Return (X, Y) of the center of cell containing provided text 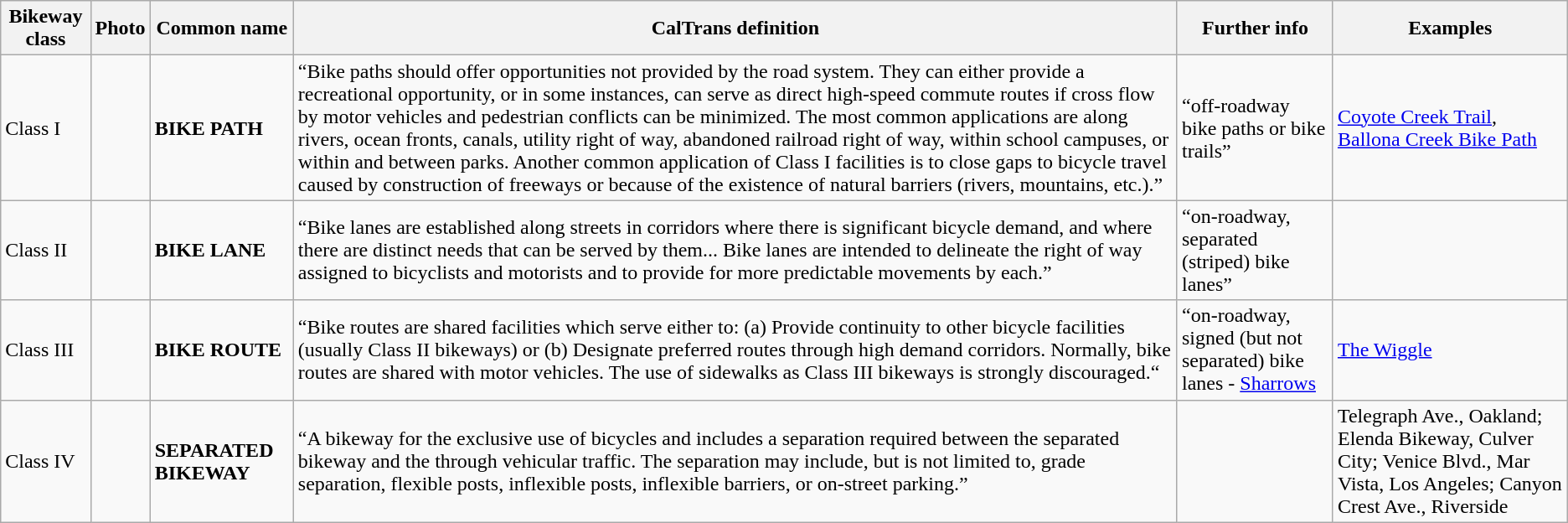
Class III (45, 350)
Class I (45, 127)
Class IV (45, 461)
CalTrans definition (735, 28)
Class II (45, 250)
Coyote Creek Trail, Ballona Creek Bike Path (1450, 127)
BIKE ROUTE (221, 350)
Bikeway class (45, 28)
BIKE PATH (221, 127)
BIKE LANE (221, 250)
“on-roadway, separated (striped) bike lanes” (1255, 250)
Examples (1450, 28)
“on-roadway, signed (but not separated) bike lanes - Sharrows (1255, 350)
The Wiggle (1450, 350)
SEPARATED BIKEWAY (221, 461)
Photo (121, 28)
“off-roadway bike paths or bike trails” (1255, 127)
Common name (221, 28)
Further info (1255, 28)
Telegraph Ave., Oakland; Elenda Bikeway, Culver City; Venice Blvd., Mar Vista, Los Angeles; Canyon Crest Ave., Riverside (1450, 461)
